Find where the given text appears and provide that cell's center as (X, Y) coordinate. 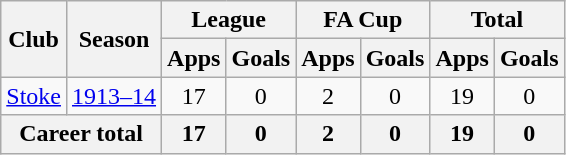
Total (497, 20)
Season (114, 39)
Club (34, 39)
FA Cup (363, 20)
Stoke (34, 96)
Career total (82, 134)
League (229, 20)
1913–14 (114, 96)
